Locate the cell with the specified text and output its (X, Y) center coordinate. 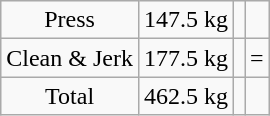
177.5 kg (186, 58)
Clean & Jerk (70, 58)
Press (70, 20)
462.5 kg (186, 96)
147.5 kg (186, 20)
= (258, 58)
Total (70, 96)
